Pinpoint the cell where the given text exists, returning its (x, y) midpoint coordinate. 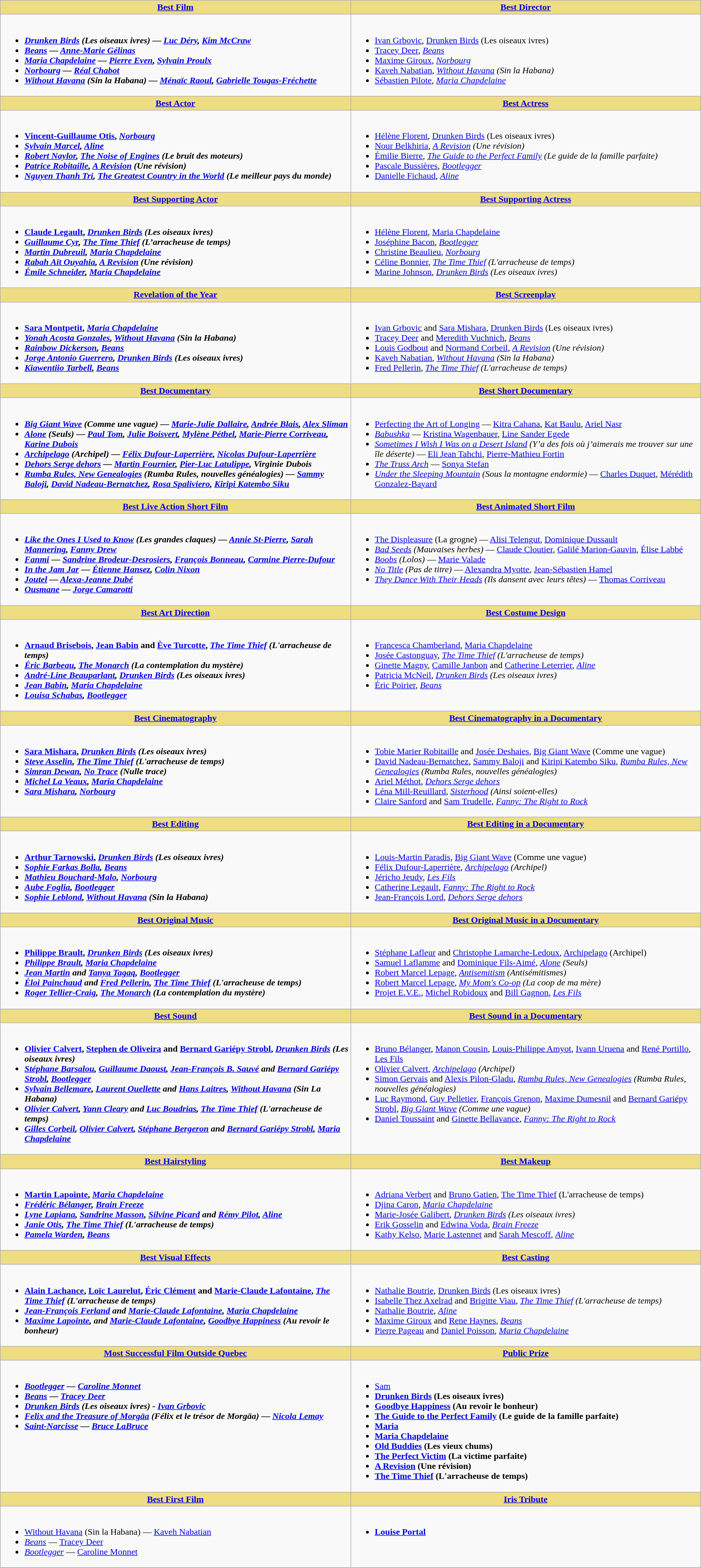
Best Director (526, 7)
Best Sound (175, 1016)
Louise Portal (526, 1537)
Best Editing (175, 824)
Best Documentary (175, 391)
Public Prize (526, 1353)
Best Film (175, 7)
Best Original Music in a Documentary (526, 920)
Best Screenplay (526, 295)
Best Art Direction (175, 612)
Best Supporting Actress (526, 199)
Iris Tribute (526, 1499)
Best Makeup (526, 1161)
Most Successful Film Outside Quebec (175, 1353)
Best Live Action Short Film (175, 506)
Best Casting (526, 1257)
Best Visual Effects (175, 1257)
Best Supporting Actor (175, 199)
Without Havana (Sin la Habana) — Kaveh NabatianBeans — Tracey DeerBootlegger — Caroline Monnet (175, 1537)
Best Short Documentary (526, 391)
Best Costume Design (526, 612)
Best Animated Short Film (526, 506)
Best Cinematography (175, 718)
Best Cinematography in a Documentary (526, 718)
Best First Film (175, 1499)
Best Original Music (175, 920)
Best Actress (526, 103)
Revelation of the Year (175, 295)
Best Sound in a Documentary (526, 1016)
Best Hairstyling (175, 1161)
Best Actor (175, 103)
Best Editing in a Documentary (526, 824)
